Extract the [X, Y] coordinate from the center of the cell holding the provided text.  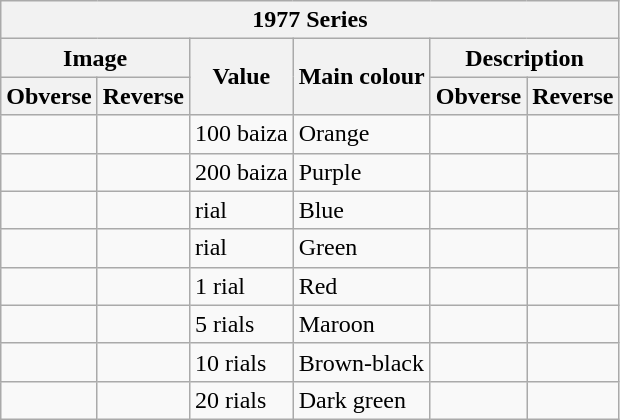
Image [96, 58]
20 rials [241, 400]
100 baiza [241, 134]
Orange [362, 134]
1 rial [241, 286]
Brown-black [362, 362]
Maroon [362, 324]
10 rials [241, 362]
5 rials [241, 324]
Green [362, 248]
Value [241, 77]
Purple [362, 172]
Main colour [362, 77]
Dark green [362, 400]
Description [524, 58]
Red [362, 286]
200 baiza [241, 172]
1977 Series [310, 20]
Blue [362, 210]
